Identify which cell holds the provided text, then report its (x, y) central coordinate. 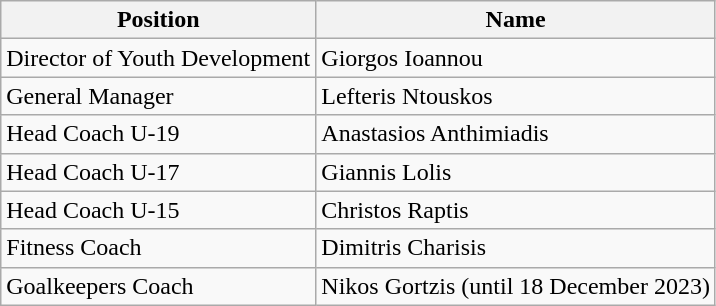
Head Coach U-19 (158, 134)
Fitness Coach (158, 248)
Head Coach U-15 (158, 210)
Nikos Gortzis (until 18 December 2023) (516, 286)
Giorgos Ioannou (516, 58)
Giannis Lolis (516, 172)
Director of Youth Development (158, 58)
Goalkeepers Coach (158, 286)
Head Coach U-17 (158, 172)
Lefteris Ntouskos (516, 96)
General Manager (158, 96)
Name (516, 20)
Position (158, 20)
Dimitris Charisis (516, 248)
Anastasios Anthimiadis (516, 134)
Christos Raptis (516, 210)
